Scan for the cell matching the given text and deliver its [x, y] coordinate at center. 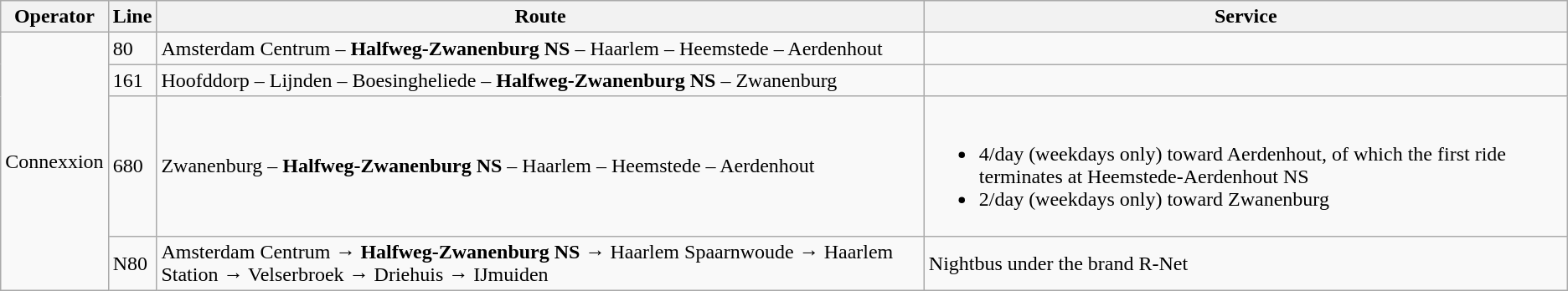
Operator [54, 17]
Zwanenburg – Halfweg-Zwanenburg NS – Haarlem – Heemstede – Aerdenhout [540, 166]
Service [1246, 17]
680 [132, 166]
4/day (weekdays only) toward Aerdenhout, of which the first ride terminates at Heemstede-Aerdenhout NS2/day (weekdays only) toward Zwanenburg [1246, 166]
Amsterdam Centrum – Halfweg-Zwanenburg NS – Haarlem – Heemstede – Aerdenhout [540, 48]
Connexxion [54, 161]
161 [132, 80]
Hoofddorp – Lijnden – Boesingheliede – Halfweg-Zwanenburg NS – Zwanenburg [540, 80]
N80 [132, 263]
Amsterdam Centrum → Halfweg-Zwanenburg NS → Haarlem Spaarnwoude → Haarlem Station → Velserbroek → Driehuis → IJmuiden [540, 263]
Nightbus under the brand R-Net [1246, 263]
Route [540, 17]
80 [132, 48]
Line [132, 17]
